For the text-containing cell, return its midpoint in [x, y] coordinate format. 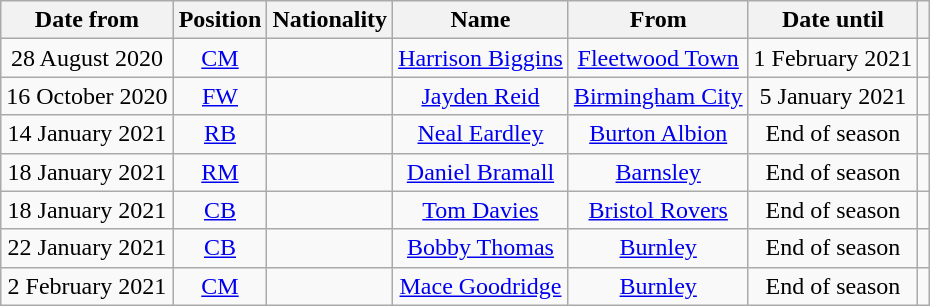
Date from [87, 20]
Barnsley [658, 172]
Bristol Rovers [658, 210]
Daniel Bramall [481, 172]
Date until [833, 20]
From [658, 20]
22 January 2021 [87, 248]
Position [220, 20]
Nationality [330, 20]
Jayden Reid [481, 96]
16 October 2020 [87, 96]
Tom Davies [481, 210]
Neal Eardley [481, 134]
1 February 2021 [833, 58]
Birmingham City [658, 96]
Bobby Thomas [481, 248]
Harrison Biggins [481, 58]
RB [220, 134]
Fleetwood Town [658, 58]
RM [220, 172]
Name [481, 20]
Mace Goodridge [481, 286]
2 February 2021 [87, 286]
FW [220, 96]
5 January 2021 [833, 96]
28 August 2020 [87, 58]
Burton Albion [658, 134]
14 January 2021 [87, 134]
